Pinpoint the cell where the given text exists, returning its [x, y] midpoint coordinate. 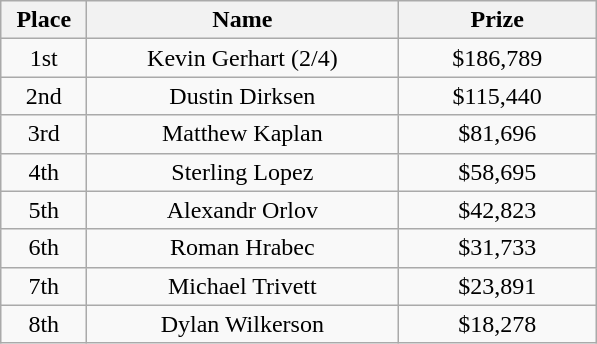
5th [44, 210]
$186,789 [498, 58]
Place [44, 20]
Sterling Lopez [242, 172]
Matthew Kaplan [242, 134]
Roman Hrabec [242, 248]
$31,733 [498, 248]
Alexandr Orlov [242, 210]
1st [44, 58]
Name [242, 20]
Kevin Gerhart (2/4) [242, 58]
$58,695 [498, 172]
Dylan Wilkerson [242, 324]
$18,278 [498, 324]
6th [44, 248]
3rd [44, 134]
2nd [44, 96]
Michael Trivett [242, 286]
8th [44, 324]
$115,440 [498, 96]
Prize [498, 20]
$23,891 [498, 286]
$81,696 [498, 134]
7th [44, 286]
$42,823 [498, 210]
Dustin Dirksen [242, 96]
4th [44, 172]
